Detect which cell encompasses the target text, then output its [X, Y] center coordinate. 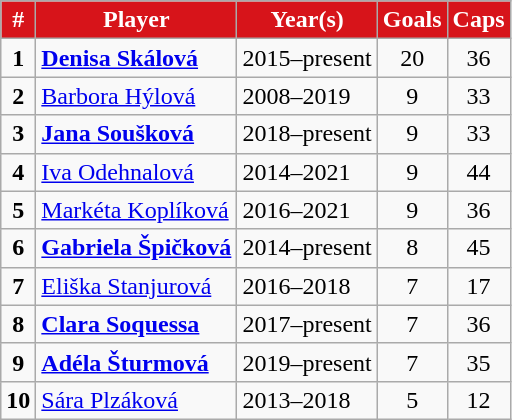
2014–2021 [307, 172]
Sára Plzáková [136, 400]
2015–present [307, 58]
2016–2021 [307, 210]
2017–present [307, 324]
Goals [412, 20]
2019–present [307, 362]
Gabriela Špičková [136, 248]
2013–2018 [307, 400]
12 [478, 400]
20 [412, 58]
17 [478, 286]
# [18, 20]
Barbora Hýlová [136, 96]
Iva Odehnalová [136, 172]
6 [18, 248]
10 [18, 400]
3 [18, 134]
44 [478, 172]
Player [136, 20]
Eliška Stanjurová [136, 286]
2014–present [307, 248]
2 [18, 96]
Clara Soquessa [136, 324]
Caps [478, 20]
Denisa Skálová [136, 58]
Jana Soušková [136, 134]
4 [18, 172]
45 [478, 248]
35 [478, 362]
2016–2018 [307, 286]
Markéta Koplíková [136, 210]
Adéla Šturmová [136, 362]
2018–present [307, 134]
2008–2019 [307, 96]
Year(s) [307, 20]
1 [18, 58]
